Identify which cell holds the provided text, then report its (x, y) central coordinate. 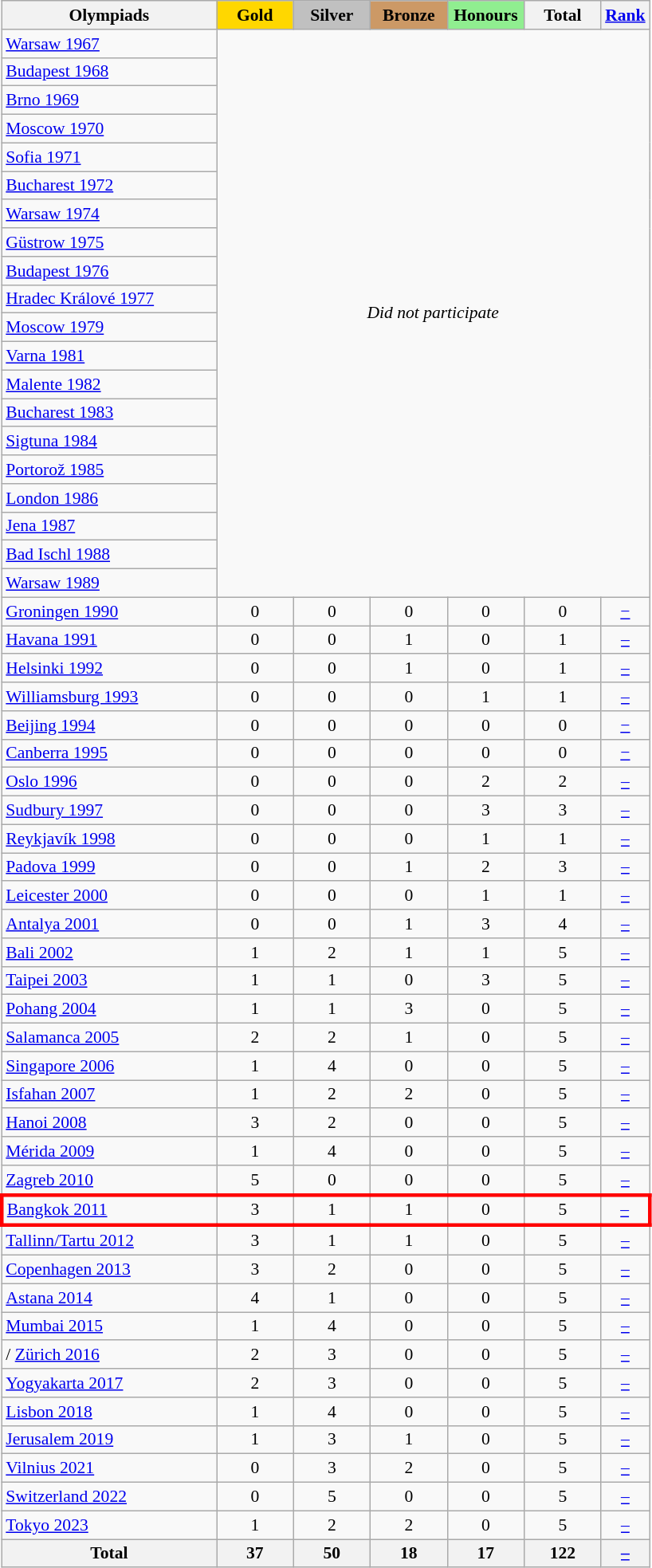
Hanoi 2008 (108, 1123)
Malente 1982 (108, 384)
Lisbon 2018 (108, 1412)
Mérida 2009 (108, 1151)
Bangkok 2011 (108, 1210)
Hradec Králové 1977 (108, 299)
Olympiads (108, 15)
Portorož 1985 (108, 470)
Bali 2002 (108, 953)
Padova 1999 (108, 867)
Bucharest 1983 (108, 413)
Helsinki 1992 (108, 669)
Sigtuna 1984 (108, 442)
Warsaw 1967 (108, 44)
Switzerland 2022 (108, 1497)
Oslo 1996 (108, 782)
Budapest 1968 (108, 72)
Beijing 1994 (108, 725)
Vilnius 2021 (108, 1468)
17 (486, 1554)
Budapest 1976 (108, 271)
Jerusalem 2019 (108, 1440)
Singapore 2006 (108, 1066)
Williamsburg 1993 (108, 697)
Varna 1981 (108, 356)
Brno 1969 (108, 100)
37 (255, 1554)
Güstrow 1975 (108, 242)
Isfahan 2007 (108, 1094)
Reykjavík 1998 (108, 839)
Taipei 2003 (108, 980)
Salamanca 2005 (108, 1038)
Jena 1987 (108, 526)
Antalya 2001 (108, 924)
Canberra 1995 (108, 753)
Sudbury 1997 (108, 811)
Moscow 1970 (108, 129)
London 1986 (108, 498)
Yogyakarta 2017 (108, 1383)
Tallinn/Tartu 2012 (108, 1240)
122 (563, 1554)
Astana 2014 (108, 1298)
/ Zürich 2016 (108, 1355)
Groningen 1990 (108, 611)
Leicester 2000 (108, 896)
Tokyo 2023 (108, 1525)
18 (410, 1554)
Pohang 2004 (108, 1009)
Sofia 1971 (108, 157)
Did not participate (434, 313)
Bronze (410, 15)
Honours (486, 15)
Warsaw 1974 (108, 214)
Bucharest 1972 (108, 186)
Mumbai 2015 (108, 1326)
Copenhagen 2013 (108, 1270)
Zagreb 2010 (108, 1180)
Havana 1991 (108, 640)
Bad Ischl 1988 (108, 555)
Silver (332, 15)
Moscow 1979 (108, 328)
Rank (625, 15)
Warsaw 1989 (108, 584)
Gold (255, 15)
50 (332, 1554)
